Search for the cell housing the specified text and yield its [x, y] center coordinate. 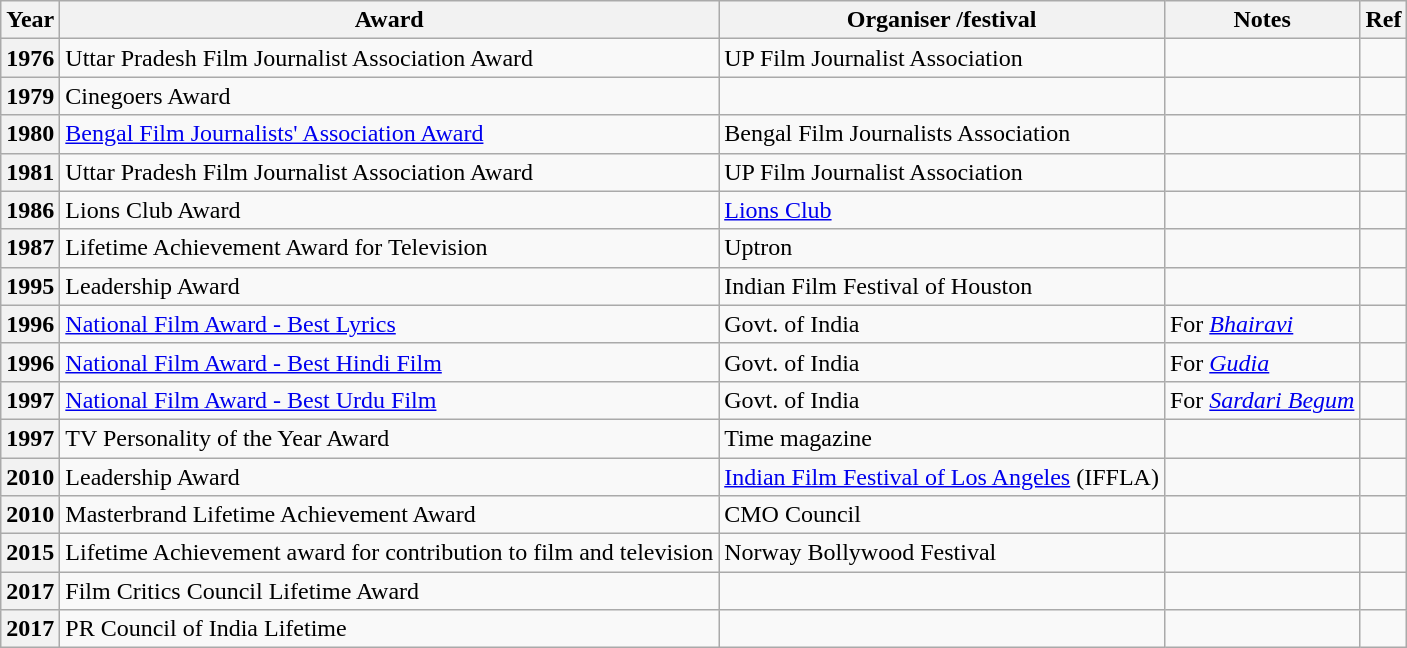
Award [390, 20]
Lions Club Award [390, 210]
Bengal Film Journalists' Association Award [390, 134]
National Film Award - Best Hindi Film [390, 362]
Notes [1262, 20]
Indian Film Festival of Houston [942, 286]
Time magazine [942, 438]
Bengal Film Journalists Association [942, 134]
For Gudia [1262, 362]
Cinegoers Award [390, 96]
1976 [30, 58]
2015 [30, 553]
Lions Club [942, 210]
Year [30, 20]
CMO Council [942, 515]
1987 [30, 248]
Ref [1384, 20]
1986 [30, 210]
Indian Film Festival of Los Angeles (IFFLA) [942, 477]
Lifetime Achievement award for contribution to film and television [390, 553]
1981 [30, 172]
National Film Award - Best Urdu Film [390, 400]
1995 [30, 286]
Norway Bollywood Festival [942, 553]
For Bhairavi [1262, 324]
Uptron [942, 248]
Masterbrand Lifetime Achievement Award [390, 515]
TV Personality of the Year Award [390, 438]
Lifetime Achievement Award for Television [390, 248]
Film Critics Council Lifetime Award [390, 591]
For Sardari Begum [1262, 400]
1980 [30, 134]
1979 [30, 96]
PR Council of India Lifetime [390, 629]
National Film Award - Best Lyrics [390, 324]
Organiser /festival [942, 20]
